Return the (X, Y) coordinate for the center point of the cell that contains the specified text.  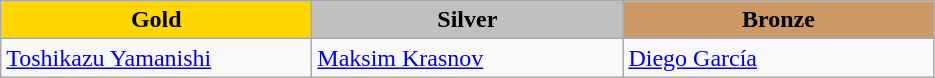
Silver (468, 20)
Bronze (778, 20)
Toshikazu Yamanishi (156, 58)
Maksim Krasnov (468, 58)
Gold (156, 20)
Diego García (778, 58)
